Return the [X, Y] coordinate for the center point of the cell that contains the specified text.  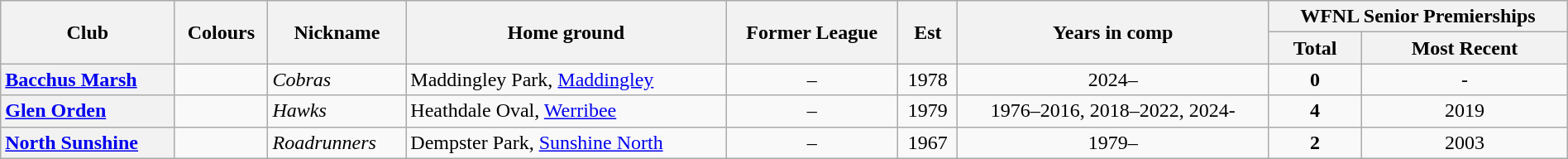
2 [1315, 142]
1979– [1113, 142]
Colours [222, 32]
Years in comp [1113, 32]
2003 [1465, 142]
Home ground [566, 32]
Bacchus Marsh [88, 79]
Maddingley Park, Maddingley [566, 79]
Most Recent [1465, 48]
1976–2016, 2018–2022, 2024- [1113, 111]
1967 [928, 142]
1979 [928, 111]
Club [88, 32]
2024– [1113, 79]
2019 [1465, 111]
North Sunshine [88, 142]
Former League [812, 32]
Hawks [337, 111]
Heathdale Oval, Werribee [566, 111]
Cobras [337, 79]
Total [1315, 48]
WFNL Senior Premierships [1418, 17]
1978 [928, 79]
Nickname [337, 32]
Dempster Park, Sunshine North [566, 142]
0 [1315, 79]
Glen Orden [88, 111]
Est [928, 32]
- [1465, 79]
Roadrunners [337, 142]
4 [1315, 111]
